Scan for the cell matching the given text and deliver its [x, y] coordinate at center. 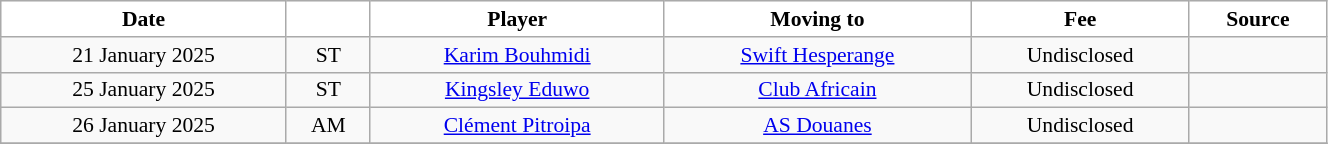
26 January 2025 [144, 126]
Moving to [818, 19]
Date [144, 19]
Kingsley Eduwo [517, 90]
25 January 2025 [144, 90]
AS Douanes [818, 126]
Fee [1080, 19]
Player [517, 19]
Swift Hesperange [818, 55]
AM [328, 126]
Clément Pitroipa [517, 126]
Karim Bouhmidi [517, 55]
Club Africain [818, 90]
Source [1258, 19]
21 January 2025 [144, 55]
